Extract the (X, Y) coordinate from the center of the cell holding the provided text.  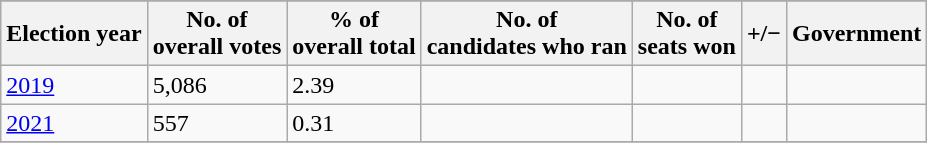
5,086 (217, 85)
0.31 (354, 123)
2.39 (354, 85)
No. ofseats won (686, 34)
2019 (74, 85)
2021 (74, 123)
Election year (74, 34)
557 (217, 123)
Government (856, 34)
+/− (764, 34)
No. ofoverall votes (217, 34)
% ofoverall total (354, 34)
No. ofcandidates who ran (526, 34)
